Provide the (X, Y) coordinate of the cell's center where the given text is located.  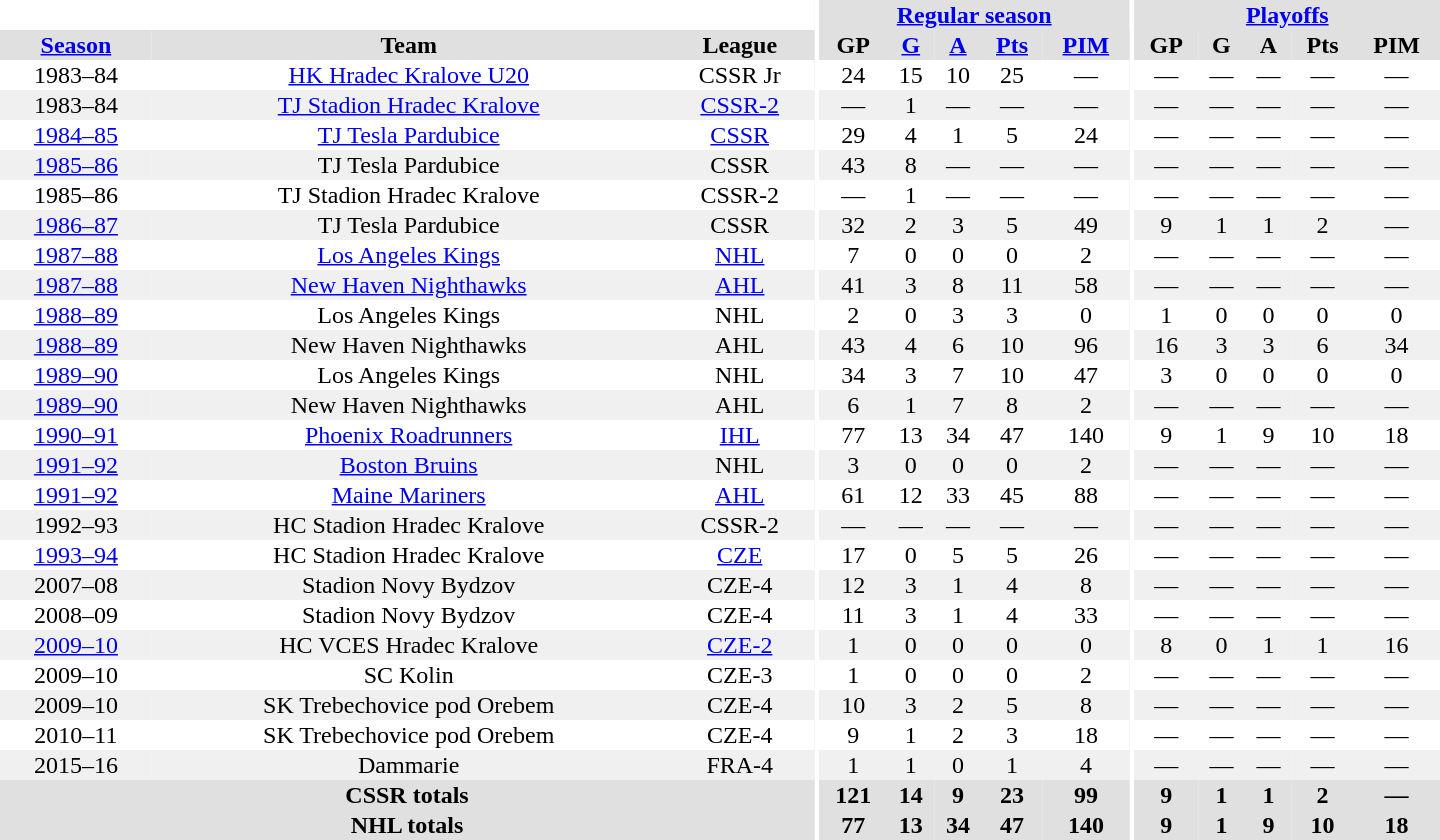
CSSR Jr (740, 75)
SC Kolin (409, 675)
14 (910, 795)
Regular season (974, 15)
CZE-3 (740, 675)
HK Hradec Kralove U20 (409, 75)
49 (1086, 225)
NHL totals (407, 825)
32 (853, 225)
26 (1086, 555)
1992–93 (76, 525)
Dammarie (409, 765)
1984–85 (76, 135)
99 (1086, 795)
Boston Bruins (409, 465)
58 (1086, 285)
Playoffs (1287, 15)
121 (853, 795)
2008–09 (76, 615)
15 (910, 75)
FRA-4 (740, 765)
2007–08 (76, 585)
2010–11 (76, 735)
HC VCES Hradec Kralove (409, 645)
CSSR totals (407, 795)
CZE-2 (740, 645)
2015–16 (76, 765)
25 (1012, 75)
29 (853, 135)
1990–91 (76, 435)
Maine Mariners (409, 495)
45 (1012, 495)
CZE (740, 555)
88 (1086, 495)
61 (853, 495)
1986–87 (76, 225)
96 (1086, 345)
Season (76, 45)
League (740, 45)
17 (853, 555)
Team (409, 45)
IHL (740, 435)
1993–94 (76, 555)
Phoenix Roadrunners (409, 435)
41 (853, 285)
23 (1012, 795)
